From the cell containing the given text, extract its center point as (X, Y) coordinate. 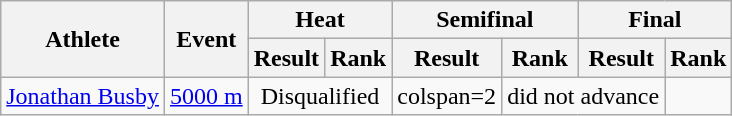
Event (206, 39)
Semifinal (485, 20)
Jonathan Busby (83, 96)
Athlete (83, 39)
colspan=2 (447, 96)
Heat (320, 20)
Final (655, 20)
did not advance (584, 96)
5000 m (206, 96)
Disqualified (320, 96)
